Capture the cell that displays the provided text and extract its [x, y] central coordinate. 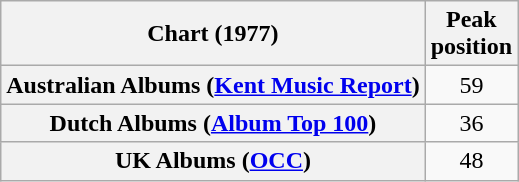
48 [471, 161]
Australian Albums (Kent Music Report) [213, 85]
36 [471, 123]
59 [471, 85]
Peakposition [471, 34]
UK Albums (OCC) [213, 161]
Dutch Albums (Album Top 100) [213, 123]
Chart (1977) [213, 34]
